Identify which cell holds the provided text, then report its (x, y) central coordinate. 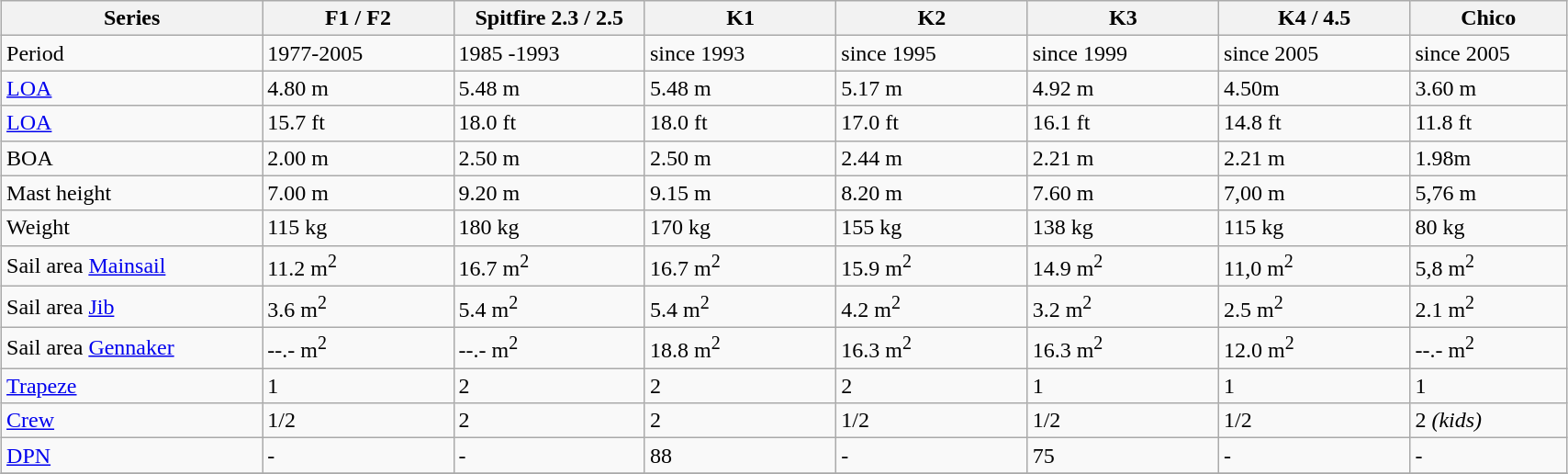
1985 -1993 (549, 53)
since 1999 (1123, 53)
5,76 m (1489, 193)
Crew (132, 421)
2 (kids) (1489, 421)
88 (740, 456)
Weight (132, 228)
75 (1123, 456)
7.60 m (1123, 193)
K1 (740, 18)
Mast height (132, 193)
4.92 m (1123, 88)
3.6 m2 (358, 307)
80 kg (1489, 228)
since 1993 (740, 53)
Sail area Gennaker (132, 347)
15.7 ft (358, 123)
7,00 m (1315, 193)
12.0 m2 (1315, 347)
9.20 m (549, 193)
11.2 m2 (358, 266)
3.2 m2 (1123, 307)
BOA (132, 158)
15.9 m2 (932, 266)
since 1995 (932, 53)
1977-2005 (358, 53)
16.1 ft (1123, 123)
DPN (132, 456)
17.0 ft (932, 123)
Series (132, 18)
2.44 m (932, 158)
180 kg (549, 228)
Chico (1489, 18)
8.20 m (932, 193)
Sail area Mainsail (132, 266)
Spitfire 2.3 / 2.5 (549, 18)
2.5 m2 (1315, 307)
K4 / 4.5 (1315, 18)
2.00 m (358, 158)
170 kg (740, 228)
4.2 m2 (932, 307)
2.1 m2 (1489, 307)
3.60 m (1489, 88)
Sail area Jib (132, 307)
4.50m (1315, 88)
Trapeze (132, 386)
4.80 m (358, 88)
5,8 m2 (1489, 266)
1.98m (1489, 158)
K3 (1123, 18)
5.17 m (932, 88)
18.8 m2 (740, 347)
K2 (932, 18)
11,0 m2 (1315, 266)
14.9 m2 (1123, 266)
F1 / F2 (358, 18)
11.8 ft (1489, 123)
14.8 ft (1315, 123)
7.00 m (358, 193)
155 kg (932, 228)
138 kg (1123, 228)
9.15 m (740, 193)
Period (132, 53)
